Return (X, Y) of the center of cell containing provided text 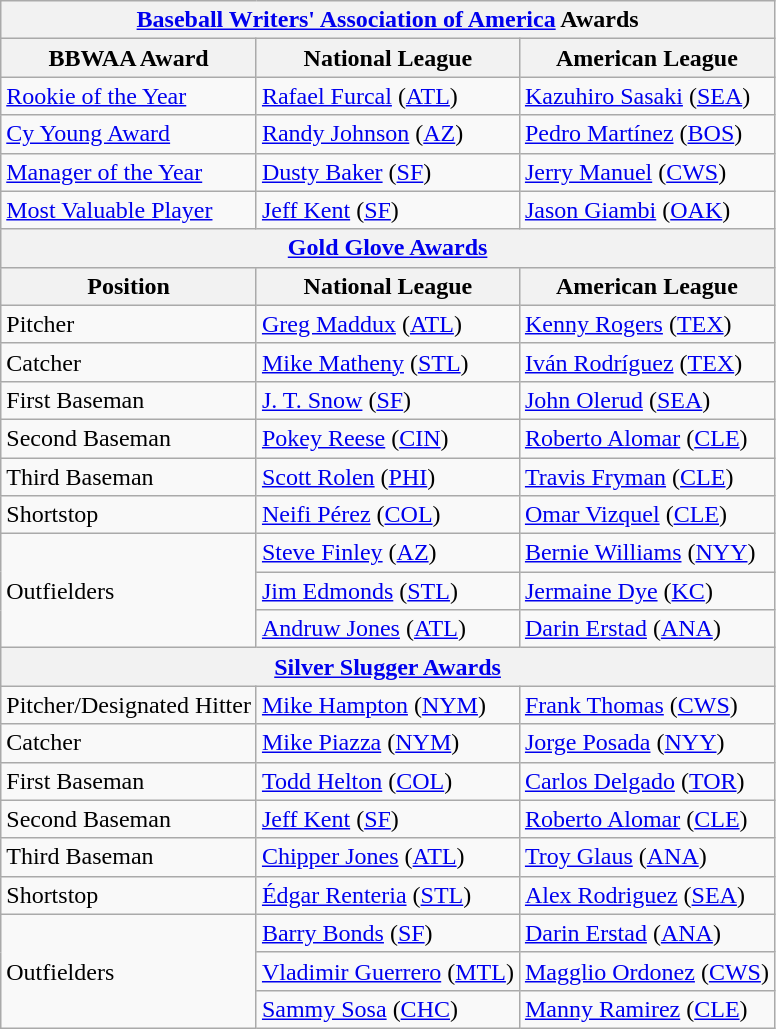
Cy Young Award (129, 134)
Troy Glaus (ANA) (646, 857)
Mike Hampton (NYM) (388, 705)
Sammy Sosa (CHC) (388, 1009)
BBWAA Award (129, 58)
Andruw Jones (ATL) (388, 629)
Manager of the Year (129, 172)
Pokey Reese (CIN) (388, 438)
Jermaine Dye (KC) (646, 591)
J. T. Snow (SF) (388, 400)
Pitcher/Designated Hitter (129, 705)
Bernie Williams (NYY) (646, 553)
Vladimir Guerrero (MTL) (388, 971)
Neifi Pérez (COL) (388, 515)
Carlos Delgado (TOR) (646, 781)
John Olerud (SEA) (646, 400)
Greg Maddux (ATL) (388, 324)
Frank Thomas (CWS) (646, 705)
Most Valuable Player (129, 210)
Alex Rodriguez (SEA) (646, 895)
Barry Bonds (SF) (388, 933)
Jason Giambi (OAK) (646, 210)
Jerry Manuel (CWS) (646, 172)
Édgar Renteria (STL) (388, 895)
Steve Finley (AZ) (388, 553)
Kazuhiro Sasaki (SEA) (646, 96)
Jorge Posada (NYY) (646, 743)
Kenny Rogers (TEX) (646, 324)
Omar Vizquel (CLE) (646, 515)
Manny Ramirez (CLE) (646, 1009)
Pitcher (129, 324)
Todd Helton (COL) (388, 781)
Baseball Writers' Association of America Awards (388, 20)
Rookie of the Year (129, 96)
Mike Piazza (NYM) (388, 743)
Iván Rodríguez (TEX) (646, 362)
Gold Glove Awards (388, 248)
Rafael Furcal (ATL) (388, 96)
Position (129, 286)
Dusty Baker (SF) (388, 172)
Mike Matheny (STL) (388, 362)
Scott Rolen (PHI) (388, 477)
Jim Edmonds (STL) (388, 591)
Silver Slugger Awards (388, 667)
Pedro Martínez (BOS) (646, 134)
Chipper Jones (ATL) (388, 857)
Magglio Ordonez (CWS) (646, 971)
Randy Johnson (AZ) (388, 134)
Travis Fryman (CLE) (646, 477)
